Return (x, y) of the center of cell containing provided text 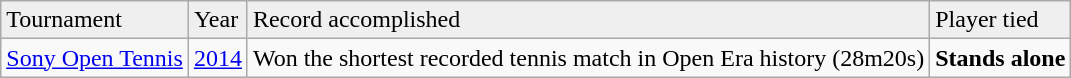
2014 (218, 58)
Sony Open Tennis (95, 58)
Tournament (95, 20)
Won the shortest recorded tennis match in Open Era history (28m20s) (588, 58)
Year (218, 20)
Player tied (1000, 20)
Stands alone (1000, 58)
Record accomplished (588, 20)
